Scan for the cell matching the given text and deliver its (x, y) coordinate at center. 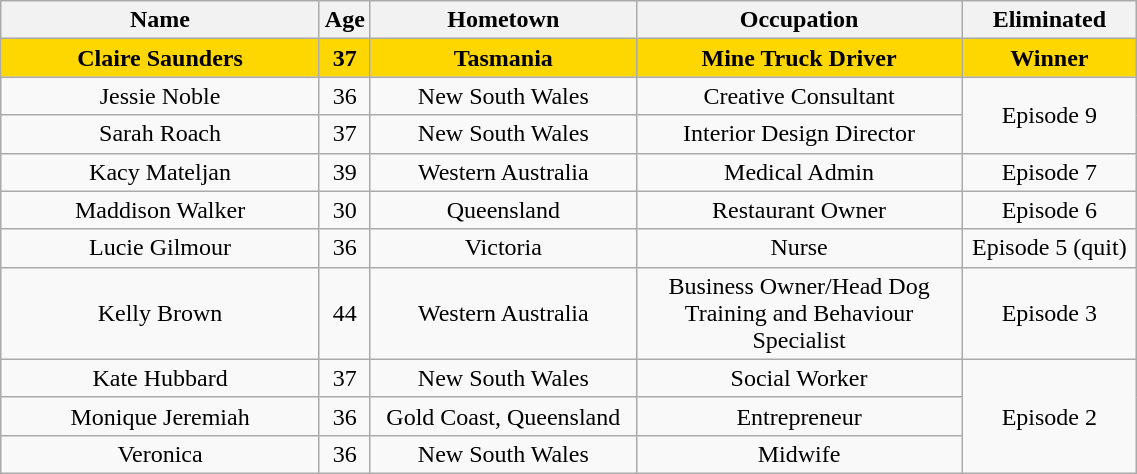
Hometown (503, 20)
Episode 6 (1050, 210)
Tasmania (503, 58)
Business Owner/Head Dog Training and Behaviour Specialist (799, 313)
Kate Hubbard (160, 378)
Kelly Brown (160, 313)
39 (344, 172)
Mine Truck Driver (799, 58)
Midwife (799, 454)
Entrepreneur (799, 416)
Age (344, 20)
Maddison Walker (160, 210)
Veronica (160, 454)
Social Worker (799, 378)
Sarah Roach (160, 134)
30 (344, 210)
Interior Design Director (799, 134)
Name (160, 20)
Episode 2 (1050, 416)
Medical Admin (799, 172)
Episode 3 (1050, 313)
Jessie Noble (160, 96)
Lucie Gilmour (160, 248)
Winner (1050, 58)
Episode 7 (1050, 172)
Episode 5 (quit) (1050, 248)
Creative Consultant (799, 96)
Occupation (799, 20)
Claire Saunders (160, 58)
Nurse (799, 248)
Eliminated (1050, 20)
Restaurant Owner (799, 210)
Gold Coast, Queensland (503, 416)
44 (344, 313)
Monique Jeremiah (160, 416)
Victoria (503, 248)
Queensland (503, 210)
Episode 9 (1050, 115)
Kacy Mateljan (160, 172)
